Extract the [X, Y] coordinate from the center of the cell holding the provided text.  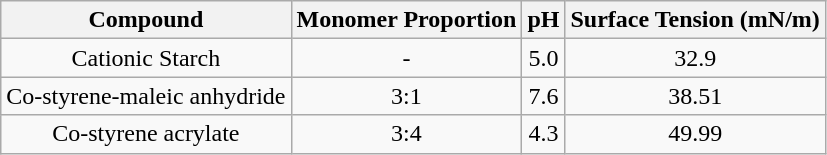
Co-styrene acrylate [146, 134]
- [406, 58]
pH [544, 20]
5.0 [544, 58]
3:1 [406, 96]
49.99 [695, 134]
4.3 [544, 134]
Compound [146, 20]
3:4 [406, 134]
7.6 [544, 96]
32.9 [695, 58]
38.51 [695, 96]
Co-styrene-maleic anhydride [146, 96]
Cationic Starch [146, 58]
Surface Tension (mN/m) [695, 20]
Monomer Proportion [406, 20]
